Return (X, Y) of the center of cell containing provided text 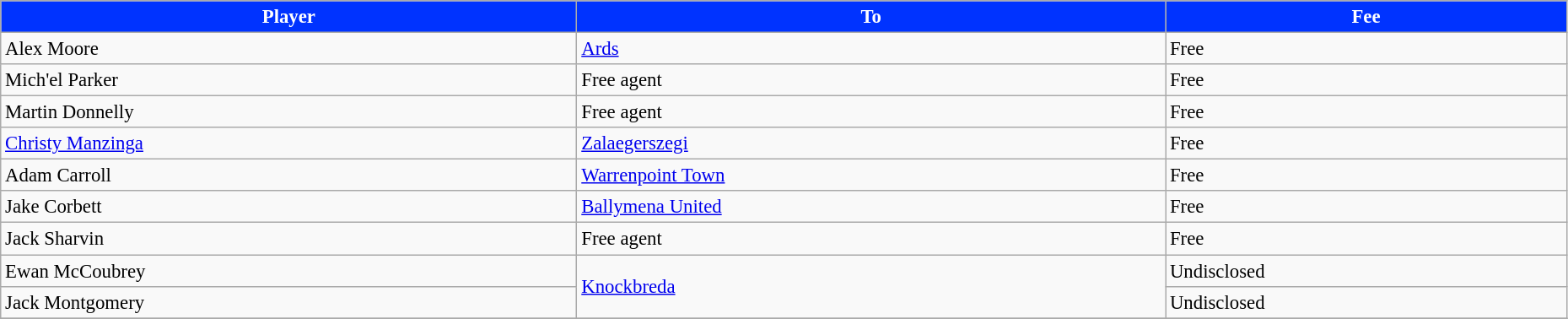
Warrenpoint Town (871, 176)
Jack Sharvin (288, 239)
Fee (1366, 17)
To (871, 17)
Jack Montgomery (288, 302)
Zalaegerszegi (871, 143)
Adam Carroll (288, 176)
Ards (871, 49)
Jake Corbett (288, 207)
Player (288, 17)
Knockbreda (871, 287)
Martin Donnelly (288, 112)
Christy Manzinga (288, 143)
Ballymena United (871, 207)
Ewan McCoubrey (288, 271)
Mich'el Parker (288, 80)
Alex Moore (288, 49)
